Pinpoint the cell where the given text exists, returning its (x, y) midpoint coordinate. 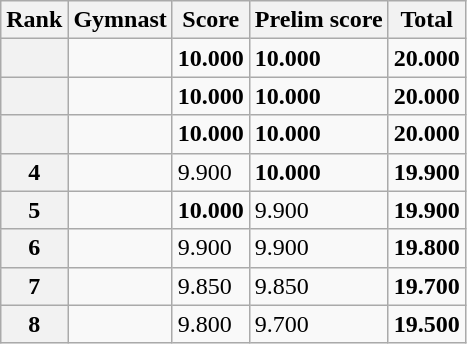
9.800 (210, 324)
5 (34, 210)
Rank (34, 20)
19.500 (426, 324)
19.800 (426, 248)
8 (34, 324)
7 (34, 286)
Gymnast (120, 20)
Prelim score (318, 20)
4 (34, 172)
Score (210, 20)
9.700 (318, 324)
Total (426, 20)
19.700 (426, 286)
6 (34, 248)
